Identify which cell holds the provided text, then report its [X, Y] central coordinate. 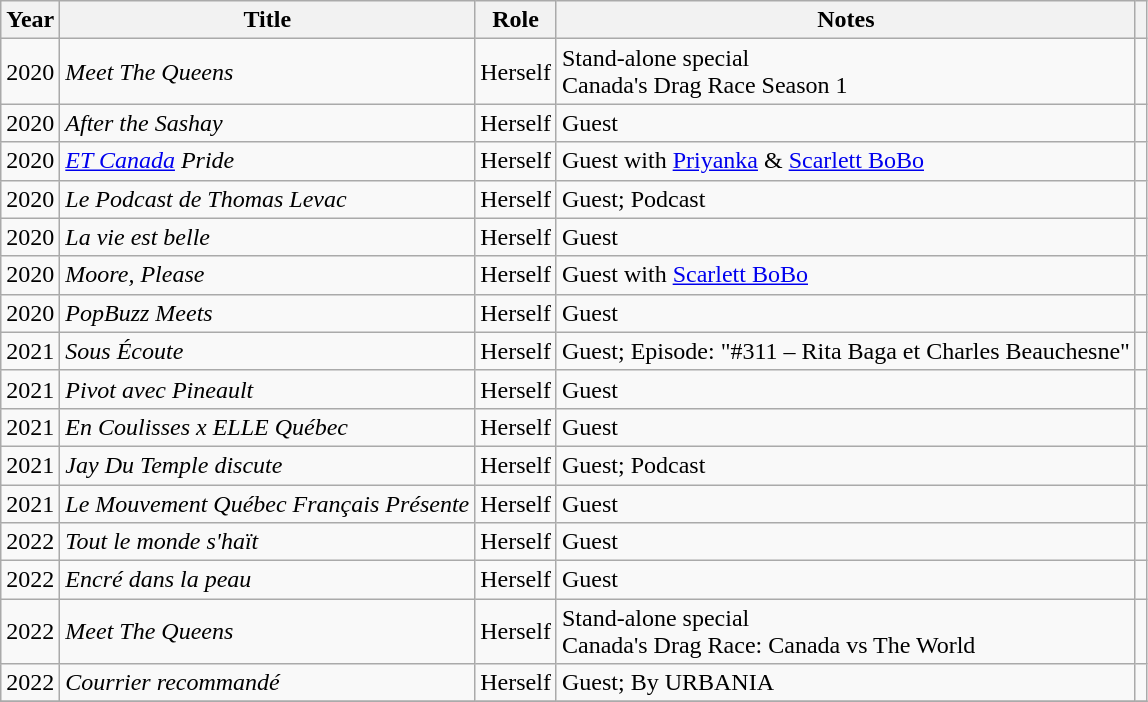
Encré dans la peau [268, 580]
Stand-alone specialCanada's Drag Race Season 1 [846, 72]
En Coulisses x ELLE Québec [268, 427]
Year [30, 20]
Jay Du Temple discute [268, 465]
PopBuzz Meets [268, 313]
Role [516, 20]
Le Podcast de Thomas Levac [268, 199]
Pivot avec Pineault [268, 389]
Sous Écoute [268, 351]
Courrier recommandé [268, 683]
Guest; By URBANIA [846, 683]
ET Canada Pride [268, 161]
Guest with Scarlett BoBo [846, 275]
Tout le monde s'haït [268, 542]
After the Sashay [268, 123]
Stand-alone specialCanada's Drag Race: Canada vs The World [846, 632]
Notes [846, 20]
Le Mouvement Québec Français Présente [268, 503]
Title [268, 20]
La vie est belle [268, 237]
Moore, Please [268, 275]
Guest; Episode: "#311 – Rita Baga et Charles Beauchesne" [846, 351]
Guest with Priyanka & Scarlett BoBo [846, 161]
